Extract the (X, Y) coordinate from the center of the cell holding the provided text.  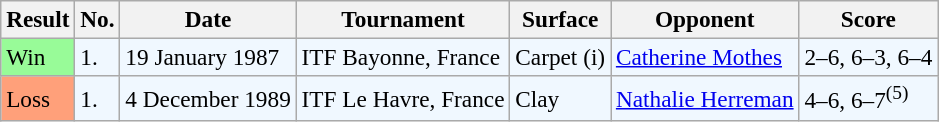
2–6, 6–3, 6–4 (868, 57)
Nathalie Herreman (704, 98)
Result (38, 19)
Opponent (704, 19)
No. (98, 19)
ITF Bayonne, France (403, 57)
Loss (38, 98)
Score (868, 19)
Catherine Mothes (704, 57)
19 January 1987 (208, 57)
Tournament (403, 19)
Surface (560, 19)
Clay (560, 98)
ITF Le Havre, France (403, 98)
4–6, 6–7(5) (868, 98)
4 December 1989 (208, 98)
Carpet (i) (560, 57)
Win (38, 57)
Date (208, 19)
